Find where the given text appears and provide that cell's center as [X, Y] coordinate. 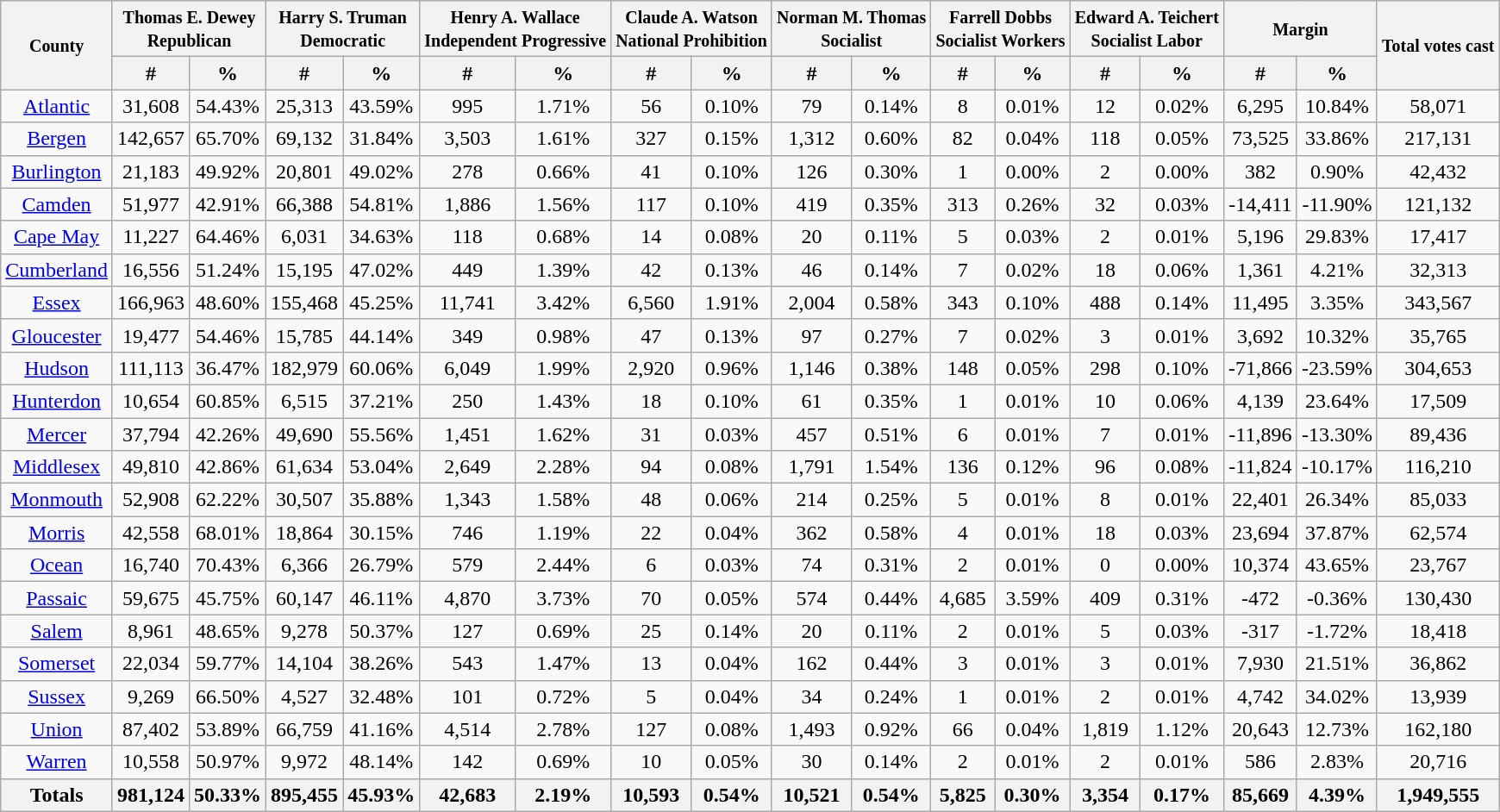
3.35% [1336, 303]
66,759 [305, 729]
1,361 [1260, 270]
-11,896 [1260, 434]
30 [811, 762]
166,963 [150, 303]
Warren [57, 762]
85,033 [1438, 500]
142 [467, 762]
Totals [57, 795]
Hudson [57, 368]
49.92% [228, 172]
54.46% [228, 335]
148 [963, 368]
457 [811, 434]
23.64% [1336, 401]
36,862 [1438, 664]
46 [811, 270]
22,401 [1260, 500]
4,870 [467, 598]
66 [963, 729]
1,791 [811, 467]
Harry S. TrumanDemocratic [343, 29]
32.48% [381, 696]
51.24% [228, 270]
0 [1105, 565]
Morris [57, 533]
10,374 [1260, 565]
Atlantic [57, 106]
0.68% [564, 237]
65.70% [228, 139]
82 [963, 139]
41 [652, 172]
6,049 [467, 368]
Claude A. WatsonNational Prohibition [691, 29]
6,515 [305, 401]
0.72% [564, 696]
0.27% [891, 335]
36.47% [228, 368]
162 [811, 664]
45.75% [228, 598]
2.28% [564, 467]
42.86% [228, 467]
58,071 [1438, 106]
4,685 [963, 598]
2,649 [467, 467]
0.26% [1033, 204]
12.73% [1336, 729]
Gloucester [57, 335]
Farrell DobbsSocialist Workers [1000, 29]
Edward A. TeichertSocialist Labor [1147, 29]
60.06% [381, 368]
17,509 [1438, 401]
25,313 [305, 106]
5,825 [963, 795]
45.93% [381, 795]
42.91% [228, 204]
136 [963, 467]
31,608 [150, 106]
Total votes cast [1438, 45]
12 [1105, 106]
Margin [1300, 29]
217,131 [1438, 139]
349 [467, 335]
Middlesex [57, 467]
44.14% [381, 335]
0.25% [891, 500]
85,669 [1260, 795]
3,354 [1105, 795]
10.32% [1336, 335]
Monmouth [57, 500]
53.89% [228, 729]
61 [811, 401]
1,949,555 [1438, 795]
70.43% [228, 565]
10,558 [150, 762]
304,653 [1438, 368]
Bergen [57, 139]
14,104 [305, 664]
49.02% [381, 172]
214 [811, 500]
579 [467, 565]
746 [467, 533]
15,785 [305, 335]
1.43% [564, 401]
13,939 [1438, 696]
1,343 [467, 500]
16,556 [150, 270]
1.19% [564, 533]
42,683 [467, 795]
3.73% [564, 598]
38.26% [381, 664]
-317 [1260, 631]
117 [652, 204]
32 [1105, 204]
29.83% [1336, 237]
1.54% [891, 467]
25 [652, 631]
1.12% [1183, 729]
995 [467, 106]
9,278 [305, 631]
9,972 [305, 762]
1.71% [564, 106]
26.34% [1336, 500]
74 [811, 565]
11,741 [467, 303]
4,742 [1260, 696]
42,432 [1438, 172]
22,034 [150, 664]
-71,866 [1260, 368]
20,801 [305, 172]
69,132 [305, 139]
488 [1105, 303]
56 [652, 106]
382 [1260, 172]
49,810 [150, 467]
64.46% [228, 237]
116,210 [1438, 467]
362 [811, 533]
449 [467, 270]
409 [1105, 598]
-11.90% [1336, 204]
1,819 [1105, 729]
37.21% [381, 401]
142,657 [150, 139]
0.60% [891, 139]
4,527 [305, 696]
47.02% [381, 270]
20,716 [1438, 762]
574 [811, 598]
130,430 [1438, 598]
0.12% [1033, 467]
62,574 [1438, 533]
55.56% [381, 434]
278 [467, 172]
14 [652, 237]
54.43% [228, 106]
Henry A. WallaceIndependent Progressive [516, 29]
1,146 [811, 368]
Salem [57, 631]
0.66% [564, 172]
Ocean [57, 565]
298 [1105, 368]
61,634 [305, 467]
10,521 [811, 795]
7,930 [1260, 664]
4 [963, 533]
126 [811, 172]
313 [963, 204]
155,468 [305, 303]
60.85% [228, 401]
0.92% [891, 729]
3.42% [564, 303]
1.62% [564, 434]
Hunterdon [57, 401]
343 [963, 303]
42,558 [150, 533]
1,451 [467, 434]
73,525 [1260, 139]
2,920 [652, 368]
-1.72% [1336, 631]
41.16% [381, 729]
4,139 [1260, 401]
0.17% [1183, 795]
Union [57, 729]
0.24% [891, 696]
6,295 [1260, 106]
31 [652, 434]
121,132 [1438, 204]
343,567 [1438, 303]
Mercer [57, 434]
54.81% [381, 204]
Cumberland [57, 270]
22 [652, 533]
11,227 [150, 237]
182,979 [305, 368]
2,004 [811, 303]
Somerset [57, 664]
-472 [1260, 598]
1.39% [564, 270]
43.65% [1336, 565]
0.98% [564, 335]
Norman M. ThomasSocialist [852, 29]
18,864 [305, 533]
2.19% [564, 795]
51,977 [150, 204]
4.39% [1336, 795]
46.11% [381, 598]
County [57, 45]
0.38% [891, 368]
-11,824 [1260, 467]
0.90% [1336, 172]
Thomas E. DeweyRepublican [189, 29]
23,767 [1438, 565]
6,560 [652, 303]
1.61% [564, 139]
30.15% [381, 533]
79 [811, 106]
50.97% [228, 762]
11,495 [1260, 303]
13 [652, 664]
42 [652, 270]
47 [652, 335]
895,455 [305, 795]
-10.17% [1336, 467]
2.44% [564, 565]
20,643 [1260, 729]
101 [467, 696]
59,675 [150, 598]
0.96% [731, 368]
49,690 [305, 434]
1.99% [564, 368]
5,196 [1260, 237]
21,183 [150, 172]
30,507 [305, 500]
0.15% [731, 139]
31.84% [381, 139]
419 [811, 204]
34.63% [381, 237]
8,961 [150, 631]
96 [1105, 467]
Burlington [57, 172]
53.04% [381, 467]
50.33% [228, 795]
35.88% [381, 500]
66.50% [228, 696]
32,313 [1438, 270]
37.87% [1336, 533]
15,195 [305, 270]
68.01% [228, 533]
16,740 [150, 565]
66,388 [305, 204]
1.56% [564, 204]
1,886 [467, 204]
111,113 [150, 368]
981,124 [150, 795]
62.22% [228, 500]
19,477 [150, 335]
52,908 [150, 500]
3,503 [467, 139]
23,694 [1260, 533]
26.79% [381, 565]
43.59% [381, 106]
42.26% [228, 434]
3.59% [1033, 598]
1,312 [811, 139]
1.47% [564, 664]
35,765 [1438, 335]
48.60% [228, 303]
48.14% [381, 762]
45.25% [381, 303]
21.51% [1336, 664]
87,402 [150, 729]
60,147 [305, 598]
-23.59% [1336, 368]
50.37% [381, 631]
-13.30% [1336, 434]
34 [811, 696]
Essex [57, 303]
162,180 [1438, 729]
9,269 [150, 696]
10,654 [150, 401]
Passaic [57, 598]
1.58% [564, 500]
4.21% [1336, 270]
0.51% [891, 434]
48.65% [228, 631]
10,593 [652, 795]
Cape May [57, 237]
1.91% [731, 303]
10.84% [1336, 106]
6,366 [305, 565]
33.86% [1336, 139]
543 [467, 664]
34.02% [1336, 696]
-0.36% [1336, 598]
48 [652, 500]
17,417 [1438, 237]
18,418 [1438, 631]
586 [1260, 762]
59.77% [228, 664]
327 [652, 139]
2.78% [564, 729]
97 [811, 335]
3,692 [1260, 335]
250 [467, 401]
1,493 [811, 729]
6,031 [305, 237]
2.83% [1336, 762]
4,514 [467, 729]
Camden [57, 204]
37,794 [150, 434]
94 [652, 467]
89,436 [1438, 434]
Sussex [57, 696]
-14,411 [1260, 204]
70 [652, 598]
